Determine the [x, y] coordinate at the center of the cell enclosing the given text.  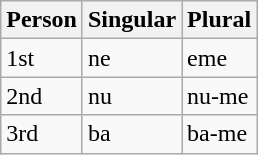
Person [42, 20]
nu-me [220, 96]
ne [132, 58]
1st [42, 58]
ba [132, 134]
3rd [42, 134]
2nd [42, 96]
ba-me [220, 134]
Singular [132, 20]
Plural [220, 20]
eme [220, 58]
nu [132, 96]
